Output the [X, Y] coordinate of the center of the cell containing the given text.  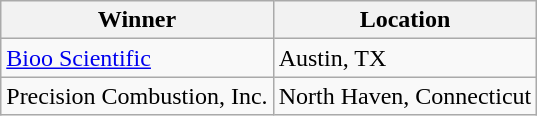
Winner [137, 20]
North Haven, Connecticut [405, 96]
Location [405, 20]
Precision Combustion, Inc. [137, 96]
Austin, TX [405, 58]
Bioo Scientific [137, 58]
